Locate the cell with the specified text and output its [x, y] center coordinate. 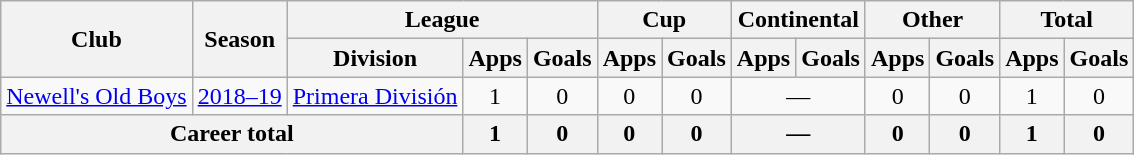
Other [932, 20]
Total [1067, 20]
2018–19 [240, 96]
Career total [232, 134]
Club [96, 39]
League [442, 20]
Cup [664, 20]
Season [240, 39]
Continental [798, 20]
Division [375, 58]
Primera División [375, 96]
Newell's Old Boys [96, 96]
